Scan for the cell matching the given text and deliver its [X, Y] coordinate at center. 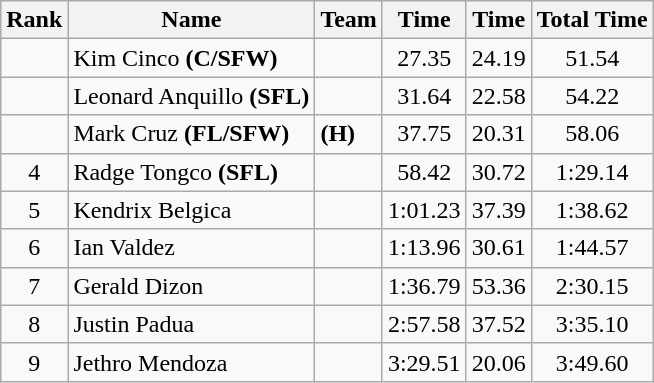
Justin Padua [192, 324]
20.31 [498, 134]
4 [34, 172]
Radge Tongco (SFL) [192, 172]
30.72 [498, 172]
(H) [349, 134]
54.22 [592, 96]
31.64 [424, 96]
Kim Cinco (C/SFW) [192, 58]
22.58 [498, 96]
Ian Valdez [192, 248]
53.36 [498, 286]
37.39 [498, 210]
1:38.62 [592, 210]
Jethro Mendoza [192, 362]
Name [192, 20]
27.35 [424, 58]
1:36.79 [424, 286]
1:13.96 [424, 248]
8 [34, 324]
2:30.15 [592, 286]
2:57.58 [424, 324]
37.75 [424, 134]
Kendrix Belgica [192, 210]
Mark Cruz (FL/SFW) [192, 134]
3:35.10 [592, 324]
Rank [34, 20]
7 [34, 286]
Leonard Anquillo (SFL) [192, 96]
1:29.14 [592, 172]
24.19 [498, 58]
5 [34, 210]
20.06 [498, 362]
58.42 [424, 172]
51.54 [592, 58]
1:44.57 [592, 248]
3:29.51 [424, 362]
37.52 [498, 324]
6 [34, 248]
3:49.60 [592, 362]
58.06 [592, 134]
Gerald Dizon [192, 286]
1:01.23 [424, 210]
9 [34, 362]
30.61 [498, 248]
Total Time [592, 20]
Team [349, 20]
